Locate the cell with the specified text and output its [x, y] center coordinate. 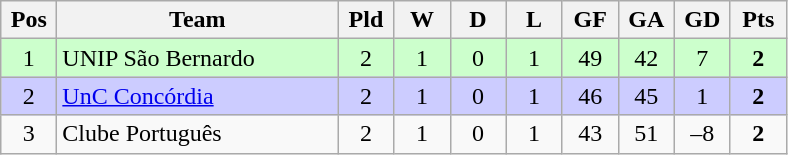
W [422, 20]
45 [646, 96]
Clube Português [198, 134]
3 [29, 134]
Pts [758, 20]
43 [590, 134]
L [534, 20]
51 [646, 134]
Pos [29, 20]
49 [590, 58]
Team [198, 20]
46 [590, 96]
GF [590, 20]
7 [702, 58]
42 [646, 58]
GD [702, 20]
Pld [366, 20]
UnC Concórdia [198, 96]
UNIP São Bernardo [198, 58]
–8 [702, 134]
D [478, 20]
GA [646, 20]
